Scan for the cell matching the given text and deliver its (x, y) coordinate at center. 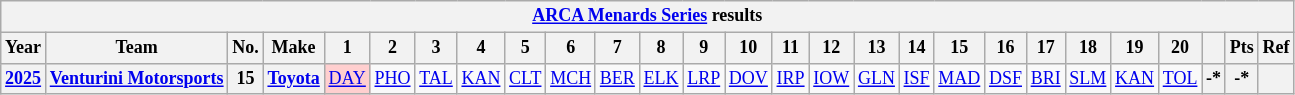
Year (24, 48)
7 (617, 48)
SLM (1088, 78)
ARCA Menards Series results (648, 16)
ELK (661, 78)
17 (1046, 48)
DOV (749, 78)
DAY (347, 78)
Venturini Motorsports (136, 78)
5 (526, 48)
ISF (916, 78)
Pts (1242, 48)
Ref (1276, 48)
Make (294, 48)
DSF (1006, 78)
TAL (436, 78)
8 (661, 48)
No. (246, 48)
11 (790, 48)
MAD (960, 78)
IOW (832, 78)
BER (617, 78)
CLT (526, 78)
20 (1180, 48)
12 (832, 48)
19 (1135, 48)
14 (916, 48)
9 (704, 48)
IRP (790, 78)
2025 (24, 78)
BRI (1046, 78)
Toyota (294, 78)
18 (1088, 48)
MCH (571, 78)
10 (749, 48)
6 (571, 48)
1 (347, 48)
Team (136, 48)
GLN (877, 78)
TOL (1180, 78)
2 (392, 48)
3 (436, 48)
LRP (704, 78)
16 (1006, 48)
4 (481, 48)
13 (877, 48)
PHO (392, 78)
